Return [X, Y] of the center of cell containing provided text 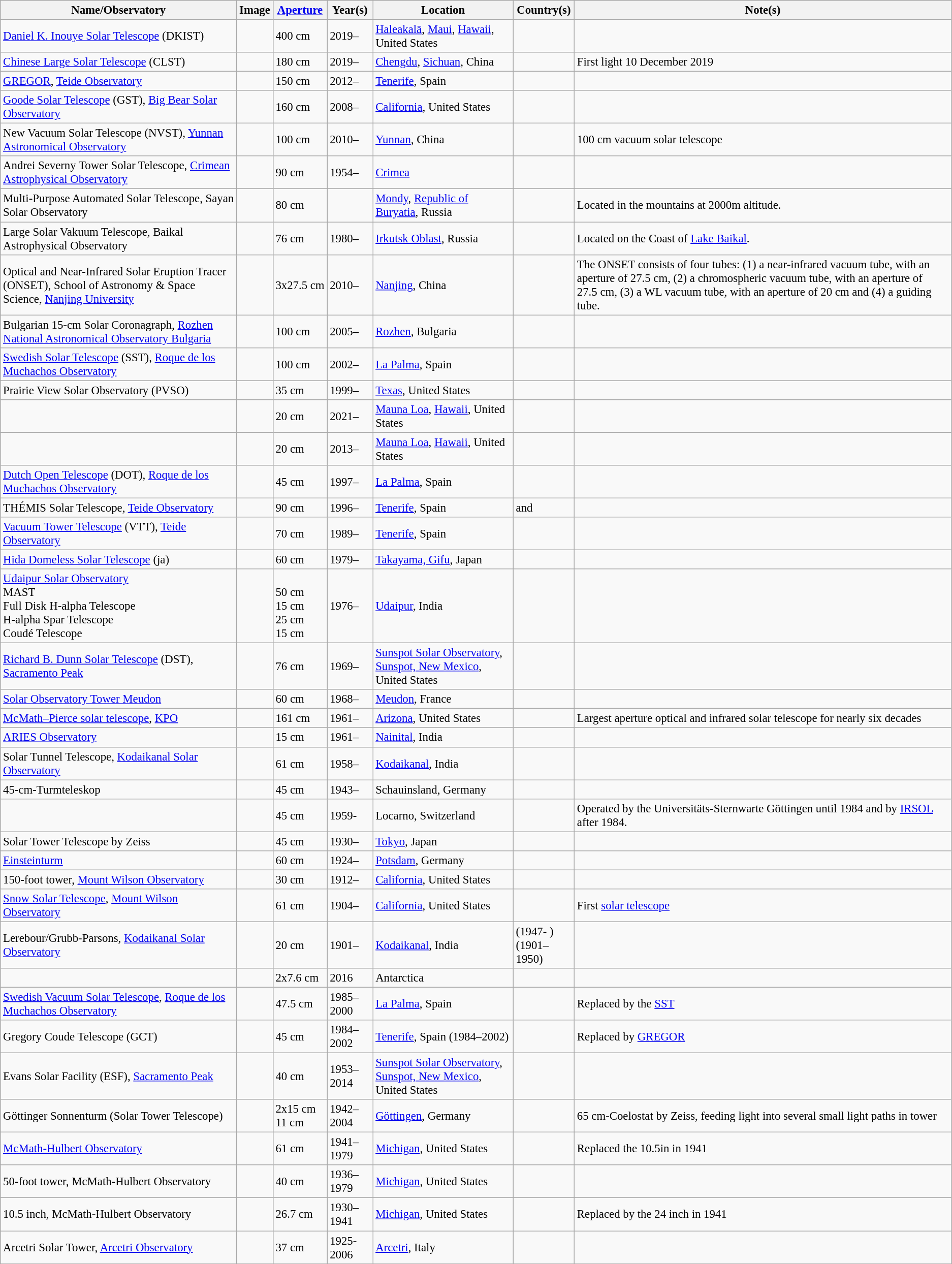
Schauinsland, Germany [443, 789]
1953–2014 [350, 1077]
First solar telescope [763, 905]
Aperture [300, 10]
Replaced by the SST [763, 1004]
Operated by the Universitäts-Sternwarte Göttingen until 1984 and by IRSOL after 1984. [763, 815]
First light 10 December 2019 [763, 62]
Potsdam, Germany [443, 861]
80 cm [300, 205]
1958– [350, 763]
Udaipur Solar ObservatoryMASTFull Disk H-alpha TelescopeH-alpha Spar TelescopeCoudé Telescope [119, 606]
Dutch Open Telescope (DOT), Roque de los Muchachos Observatory [119, 482]
Takayama, Gifu, Japan [443, 560]
Located on the Coast of Lake Baikal. [763, 239]
2021– [350, 417]
Replaced by the 24 inch in 1941 [763, 1214]
1959- [350, 815]
1999– [350, 390]
100 cm vacuum solar telescope [763, 140]
GREGOR, Teide Observatory [119, 81]
2x15 cm11 cm [300, 1116]
1942–2004 [350, 1116]
161 cm [300, 718]
Crimea [443, 173]
McMath-Hulbert Observatory [119, 1149]
New Vacuum Solar Telescope (NVST), Yunnan Astronomical Observatory [119, 140]
Irkutsk Oblast, Russia [443, 239]
Note(s) [763, 10]
3x27.5 cm [300, 285]
1984–2002 [350, 1036]
50-foot tower, McMath-Hulbert Observatory [119, 1182]
Solar Observatory Tower Meudon [119, 699]
Multi-Purpose Automated Solar Telescope, Sayan Solar Observatory [119, 205]
180 cm [300, 62]
1969– [350, 667]
Replaced by GREGOR [763, 1036]
Chengdu, Sichuan, China [443, 62]
McMath–Pierce solar telescope, KPO [119, 718]
37 cm [300, 1248]
Prairie View Solar Observatory (PVSO) [119, 390]
Name/Observatory [119, 10]
45-cm-Turmteleskop [119, 789]
Haleakalā, Maui, Hawaii, United States [443, 37]
1930–1941 [350, 1214]
26.7 cm [300, 1214]
15 cm [300, 738]
35 cm [300, 390]
Large Solar Vakuum Telescope, Baikal Astrophysical Observatory [119, 239]
1968– [350, 699]
Snow Solar Telescope, Mount Wilson Observatory [119, 905]
400 cm [300, 37]
2013– [350, 449]
Hida Domeless Solar Telescope (ja) [119, 560]
Nanjing, China [443, 285]
Yunnan, China [443, 140]
Arizona, United States [443, 718]
1901– [350, 945]
65 cm-Coelostat by Zeiss, feeding light into several small light paths in tower [763, 1116]
ARIES Observatory [119, 738]
1925-2006 [350, 1248]
1924– [350, 861]
Einsteinturm [119, 861]
1997– [350, 482]
Country(s) [544, 10]
Replaced the 10.5in in 1941 [763, 1149]
Andrei Severny Tower Solar Telescope, Crimean Astrophysical Observatory [119, 173]
150-foot tower, Mount Wilson Observatory [119, 879]
1943– [350, 789]
10.5 inch, McMath-Hulbert Observatory [119, 1214]
50 cm15 cm25 cm15 cm [300, 606]
Vacuum Tower Telescope (VTT), Teide Observatory [119, 533]
2x7.6 cm [300, 978]
Lerebour/Grubb-Parsons, Kodaikanal Solar Observatory [119, 945]
Arcetri, Italy [443, 1248]
Rozhen, Bulgaria [443, 331]
1930– [350, 841]
Gregory Coude Telescope (GCT) [119, 1036]
Evans Solar Facility (ESF), Sacramento Peak [119, 1077]
Nainital, India [443, 738]
Chinese Large Solar Telescope (CLST) [119, 62]
1941–1979 [350, 1149]
Richard B. Dunn Solar Telescope (DST), Sacramento Peak [119, 667]
Largest aperture optical and infrared solar telescope for nearly six decades [763, 718]
Goode Solar Telescope (GST), Big Bear Solar Observatory [119, 107]
(1947- ) (1901–1950) [544, 945]
2002– [350, 364]
70 cm [300, 533]
Optical and Near-Infrared Solar Eruption Tracer (ONSET), School of Astronomy & Space Science, Nanjing University [119, 285]
150 cm [300, 81]
and [544, 508]
30 cm [300, 879]
Tokyo, Japan [443, 841]
Solar Tower Telescope by Zeiss [119, 841]
2012– [350, 81]
47.5 cm [300, 1004]
Solar Tunnel Telescope, Kodaikanal Solar Observatory [119, 763]
Udaipur, India [443, 606]
THÉMIS Solar Telescope, Teide Observatory [119, 508]
Daniel K. Inouye Solar Telescope (DKIST) [119, 37]
Texas, United States [443, 390]
Mondy, Republic of Buryatia, Russia [443, 205]
Located in the mountains at 2000m altitude. [763, 205]
1904– [350, 905]
Swedish Vacuum Solar Telescope, Roque de los Muchachos Observatory [119, 1004]
Antarctica [443, 978]
Location [443, 10]
Swedish Solar Telescope (SST), Roque de los Muchachos Observatory [119, 364]
1912– [350, 879]
Göttingen, Germany [443, 1116]
2005– [350, 331]
1979– [350, 560]
Arcetri Solar Tower, Arcetri Observatory [119, 1248]
2016 [350, 978]
1985–2000 [350, 1004]
1954– [350, 173]
Locarno, Switzerland [443, 815]
1980– [350, 239]
Meudon, France [443, 699]
2008– [350, 107]
1996– [350, 508]
1989– [350, 533]
1976– [350, 606]
1936–1979 [350, 1182]
160 cm [300, 107]
Göttinger Sonnenturm (Solar Tower Telescope) [119, 1116]
Year(s) [350, 10]
Bulgarian 15-cm Solar Coronagraph, Rozhen National Astronomical Observatory Bulgaria [119, 331]
Tenerife, Spain (1984–2002) [443, 1036]
Image [255, 10]
